Identify which cell holds the provided text, then report its (x, y) central coordinate. 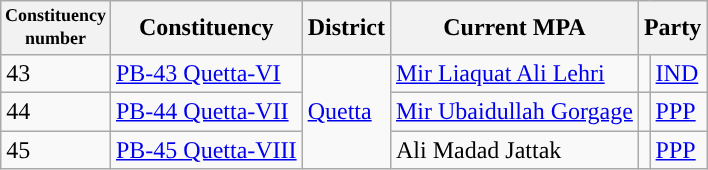
PB-43 Quetta-VI (206, 73)
45 (56, 150)
Party (672, 28)
Current MPA (514, 28)
Mir Ubaidullah Gorgage (514, 111)
PB-44 Quetta-VII (206, 111)
43 (56, 73)
IND (678, 73)
Constituency number (56, 28)
PB-45 Quetta-VIII (206, 150)
District (346, 28)
44 (56, 111)
Ali Madad Jattak (514, 150)
Quetta (346, 111)
Mir Liaquat Ali Lehri (514, 73)
Constituency (206, 28)
